Determine the (x, y) coordinate at the center of the cell enclosing the given text.  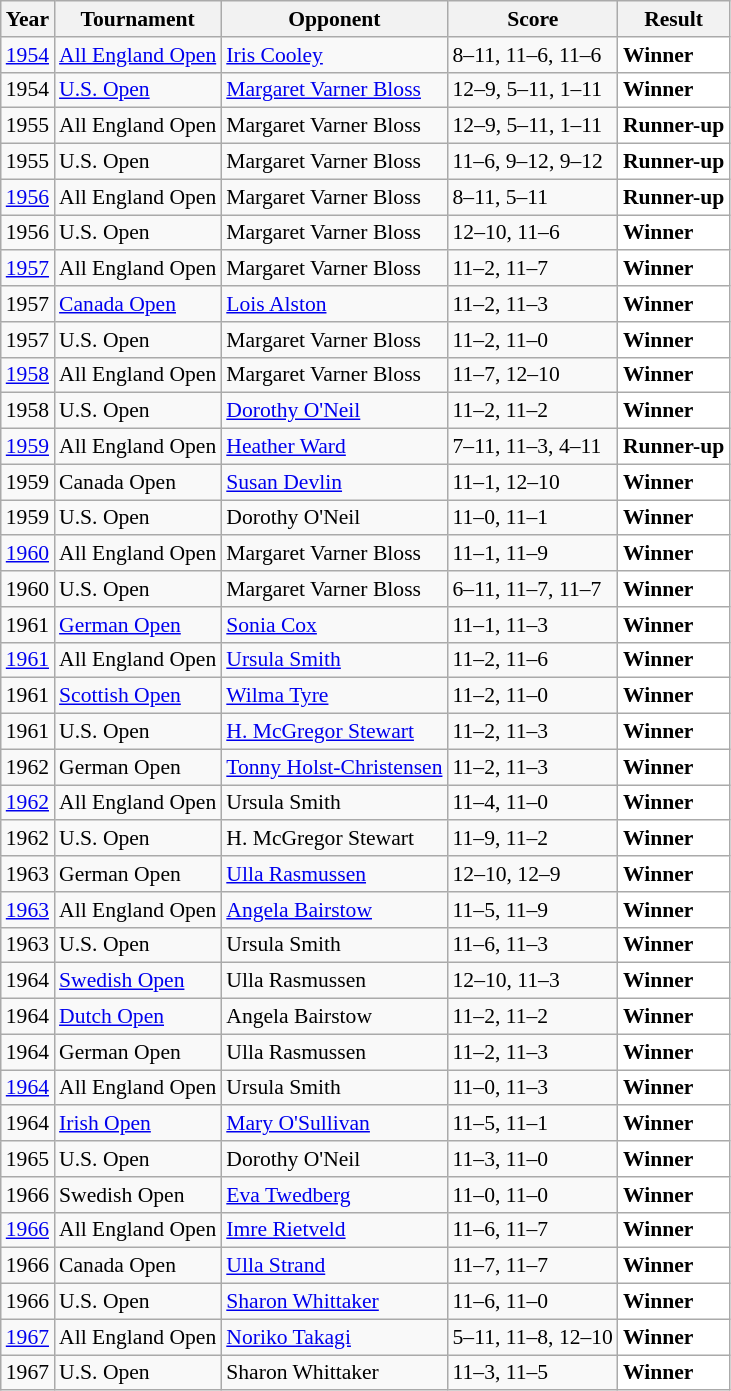
Dutch Open (138, 1017)
Heather Ward (334, 447)
11–2, 11–6 (533, 660)
Imre Rietveld (334, 1230)
11–0, 11–0 (533, 1195)
Scottish Open (138, 696)
11–1, 12–10 (533, 482)
11–5, 11–1 (533, 1124)
Irish Open (138, 1124)
Opponent (334, 19)
11–6, 11–0 (533, 1302)
8–11, 11–6, 11–6 (533, 55)
11–1, 11–3 (533, 625)
11–4, 11–0 (533, 803)
11–3, 11–0 (533, 1159)
Tonny Holst-Christensen (334, 767)
Sonia Cox (334, 625)
11–6, 9–12, 9–12 (533, 162)
11–2, 11–7 (533, 269)
Year (28, 19)
Iris Cooley (334, 55)
6–11, 11–7, 11–7 (533, 589)
Tournament (138, 19)
Lois Alston (334, 304)
Mary O'Sullivan (334, 1124)
11–5, 11–9 (533, 910)
11–9, 11–2 (533, 839)
12–10, 11–3 (533, 981)
1965 (28, 1159)
Result (674, 19)
11–0, 11–3 (533, 1088)
7–11, 11–3, 4–11 (533, 447)
11–7, 11–7 (533, 1266)
11–3, 11–5 (533, 1373)
Noriko Takagi (334, 1337)
Score (533, 19)
12–10, 12–9 (533, 874)
11–6, 11–7 (533, 1230)
Susan Devlin (334, 482)
Eva Twedberg (334, 1195)
5–11, 11–8, 12–10 (533, 1337)
11–1, 11–9 (533, 554)
Wilma Tyre (334, 696)
11–6, 11–3 (533, 945)
12–10, 11–6 (533, 233)
Ulla Strand (334, 1266)
11–0, 11–1 (533, 518)
8–11, 5–11 (533, 197)
11–7, 12–10 (533, 375)
